For the text-containing cell, return its midpoint in (X, Y) coordinate format. 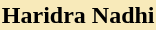
Haridra Nadhi (78, 15)
